Extract the [x, y] coordinate from the center of the cell holding the provided text.  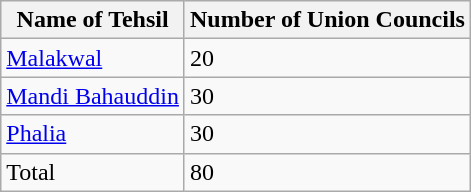
20 [327, 58]
Total [93, 172]
Malakwal [93, 58]
80 [327, 172]
Name of Tehsil [93, 20]
Mandi Bahauddin [93, 96]
Number of Union Councils [327, 20]
Phalia [93, 134]
